Identify which cell holds the provided text, then report its (X, Y) central coordinate. 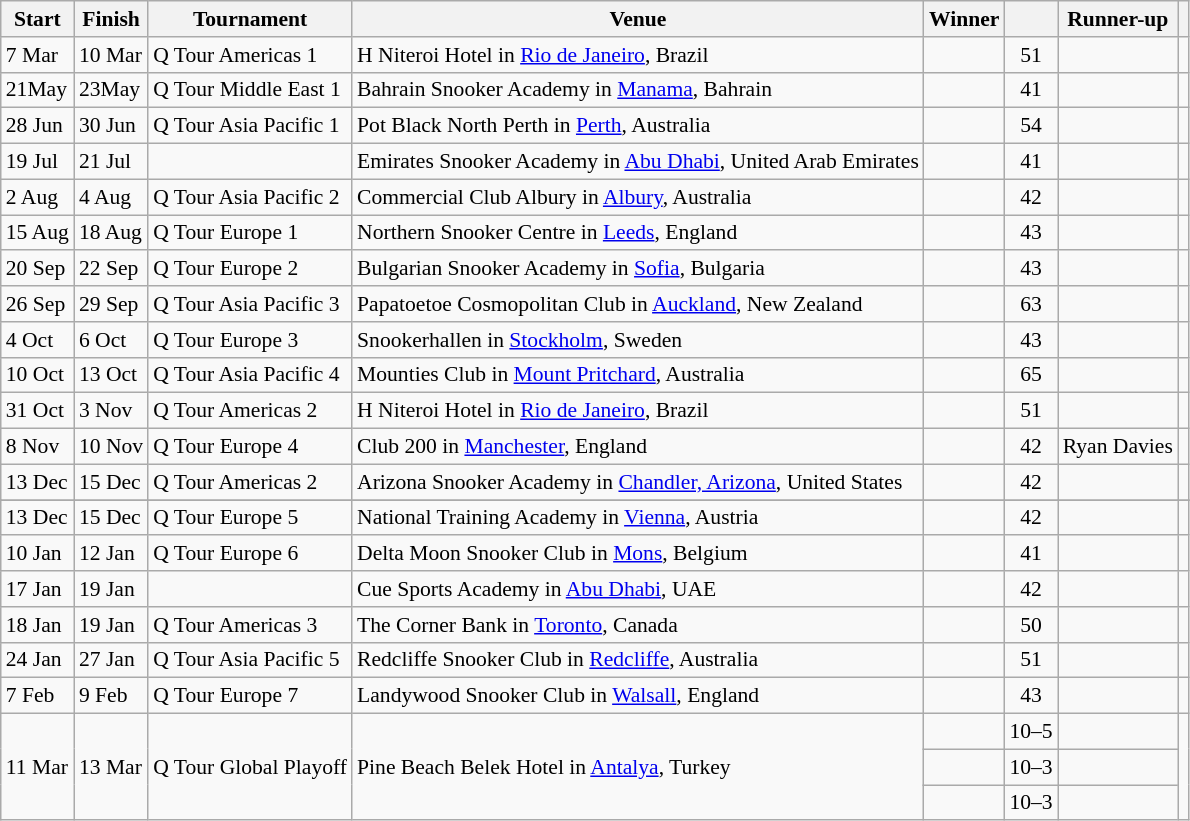
4 Oct (38, 340)
21May (38, 90)
Bahrain Snooker Academy in Manama, Bahrain (638, 90)
15 Aug (38, 233)
Q Tour Asia Pacific 5 (250, 660)
Arizona Snooker Academy in Chandler, Arizona, United States (638, 482)
10–5 (1030, 732)
2 Aug (38, 197)
The Corner Bank in Toronto, Canada (638, 625)
10 Jan (38, 554)
20 Sep (38, 269)
Delta Moon Snooker Club in Mons, Belgium (638, 554)
7 Mar (38, 55)
National Training Academy in Vienna, Austria (638, 518)
Q Tour Europe 7 (250, 696)
Q Tour Europe 3 (250, 340)
Papatoetoe Cosmopolitan Club in Auckland, New Zealand (638, 304)
21 Jul (111, 162)
Redcliffe Snooker Club in Redcliffe, Australia (638, 660)
22 Sep (111, 269)
Q Tour Asia Pacific 4 (250, 375)
26 Sep (38, 304)
Mounties Club in Mount Pritchard, Australia (638, 375)
Snookerhallen in Stockholm, Sweden (638, 340)
Q Tour Americas 1 (250, 55)
8 Nov (38, 447)
54 (1030, 126)
Q Tour Asia Pacific 2 (250, 197)
19 Jul (38, 162)
Q Tour Europe 1 (250, 233)
Tournament (250, 19)
Q Tour Europe 2 (250, 269)
27 Jan (111, 660)
17 Jan (38, 589)
12 Jan (111, 554)
Q Tour Europe 5 (250, 518)
9 Feb (111, 696)
Q Tour Asia Pacific 3 (250, 304)
18 Aug (111, 233)
13 Oct (111, 375)
18 Jan (38, 625)
Landywood Snooker Club in Walsall, England (638, 696)
24 Jan (38, 660)
29 Sep (111, 304)
11 Mar (38, 768)
Q Tour Middle East 1 (250, 90)
Q Tour Europe 6 (250, 554)
23May (111, 90)
Emirates Snooker Academy in Abu Dhabi, United Arab Emirates (638, 162)
Runner-up (1118, 19)
Club 200 in Manchester, England (638, 447)
10 Mar (111, 55)
63 (1030, 304)
Q Tour Global Playoff (250, 768)
Q Tour Europe 4 (250, 447)
30 Jun (111, 126)
Bulgarian Snooker Academy in Sofia, Bulgaria (638, 269)
7 Feb (38, 696)
Q Tour Americas 3 (250, 625)
Northern Snooker Centre in Leeds, England (638, 233)
Start (38, 19)
4 Aug (111, 197)
Winner (964, 19)
Cue Sports Academy in Abu Dhabi, UAE (638, 589)
13 Mar (111, 768)
Commercial Club Albury in Albury, Australia (638, 197)
50 (1030, 625)
31 Oct (38, 411)
6 Oct (111, 340)
Pine Beach Belek Hotel in Antalya, Turkey (638, 768)
Ryan Davies (1118, 447)
Pot Black North Perth in Perth, Australia (638, 126)
Finish (111, 19)
28 Jun (38, 126)
65 (1030, 375)
Venue (638, 19)
10 Oct (38, 375)
10 Nov (111, 447)
Q Tour Asia Pacific 1 (250, 126)
3 Nov (111, 411)
